Find where the given text appears and provide that cell's center as [X, Y] coordinate. 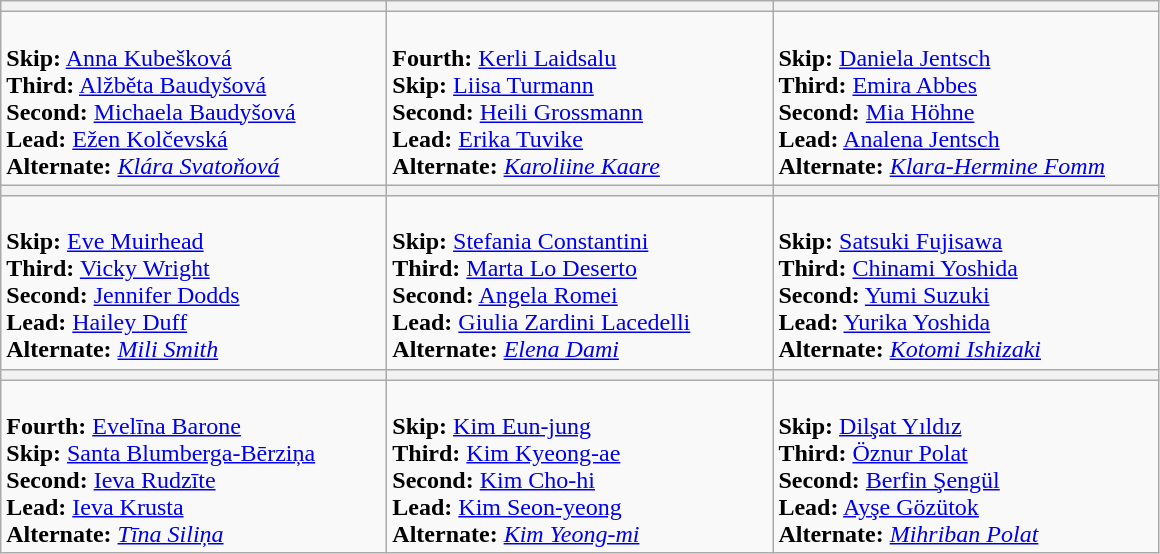
Skip: Kim Eun-jung Third: Kim Kyeong-ae Second: Kim Cho-hi Lead: Kim Seon-yeong Alternate: Kim Yeong-mi [580, 466]
Skip: Eve Muirhead Third: Vicky Wright Second: Jennifer Dodds Lead: Hailey Duff Alternate: Mili Smith [194, 282]
Skip: Satsuki Fujisawa Third: Chinami Yoshida Second: Yumi Suzuki Lead: Yurika Yoshida Alternate: Kotomi Ishizaki [966, 282]
Fourth: Evelīna Barone Skip: Santa Blumberga-Bērziņa Second: Ieva Rudzīte Lead: Ieva Krusta Alternate: Tīna Siliņa [194, 466]
Skip: Dilşat Yıldız Third: Öznur Polat Second: Berfin Şengül Lead: Ayşe Gözütok Alternate: Mihriban Polat [966, 466]
Fourth: Kerli Laidsalu Skip: Liisa Turmann Second: Heili Grossmann Lead: Erika Tuvike Alternate: Karoliine Kaare [580, 98]
Skip: Stefania Constantini Third: Marta Lo Deserto Second: Angela Romei Lead: Giulia Zardini Lacedelli Alternate: Elena Dami [580, 282]
Skip: Daniela Jentsch Third: Emira Abbes Second: Mia Höhne Lead: Analena Jentsch Alternate: Klara-Hermine Fomm [966, 98]
Skip: Anna Kubešková Third: Alžběta Baudyšová Second: Michaela Baudyšová Lead: Ežen Kolčevská Alternate: Klára Svatoňová [194, 98]
